Locate the cell with the specified text and output its (x, y) center coordinate. 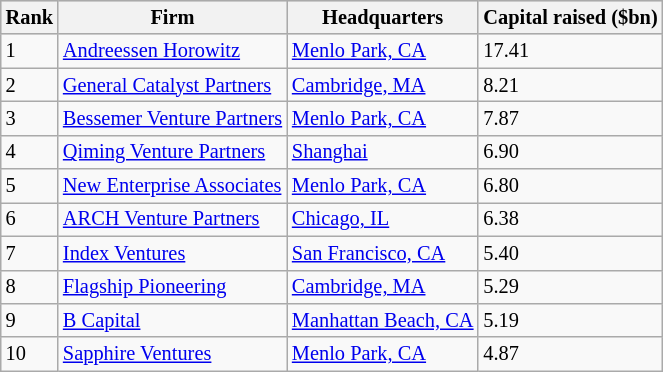
5 (30, 186)
6.38 (570, 219)
9 (30, 320)
5.29 (570, 287)
Shanghai (382, 152)
1 (30, 51)
Bessemer Venture Partners (172, 118)
17.41 (570, 51)
General Catalyst Partners (172, 85)
B Capital (172, 320)
8 (30, 287)
7 (30, 253)
Flagship Pioneering (172, 287)
6 (30, 219)
4.87 (570, 354)
Andreessen Horowitz (172, 51)
7.87 (570, 118)
8.21 (570, 85)
3 (30, 118)
5.40 (570, 253)
Manhattan Beach, CA (382, 320)
San Francisco, CA (382, 253)
4 (30, 152)
Sapphire Ventures (172, 354)
6.90 (570, 152)
New Enterprise Associates (172, 186)
Chicago, IL (382, 219)
Capital raised ($bn) (570, 17)
10 (30, 354)
Headquarters (382, 17)
5.19 (570, 320)
Firm (172, 17)
Qiming Venture Partners (172, 152)
Index Ventures (172, 253)
Rank (30, 17)
2 (30, 85)
ARCH Venture Partners (172, 219)
6.80 (570, 186)
